Return [x, y] of the center of cell containing provided text 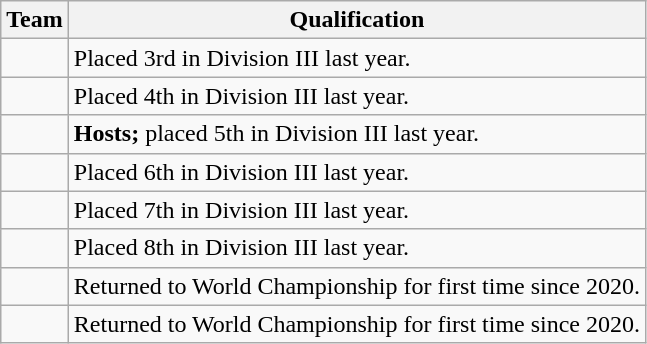
Qualification [356, 20]
Hosts; placed 5th in Division III last year. [356, 134]
Team [35, 20]
Placed 6th in Division III last year. [356, 172]
Placed 8th in Division III last year. [356, 248]
Placed 7th in Division III last year. [356, 210]
Placed 4th in Division III last year. [356, 96]
Placed 3rd in Division III last year. [356, 58]
